Extract the [X, Y] coordinate from the center of the cell holding the provided text.  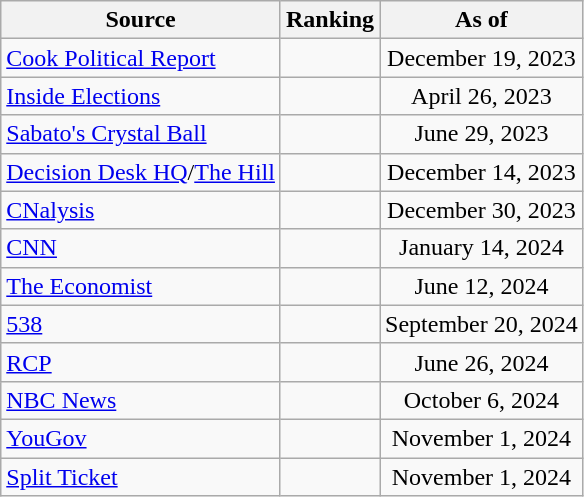
538 [141, 324]
Source [141, 20]
As of [482, 20]
December 19, 2023 [482, 58]
NBC News [141, 400]
The Economist [141, 286]
Inside Elections [141, 96]
April 26, 2023 [482, 96]
CNN [141, 248]
September 20, 2024 [482, 324]
Cook Political Report [141, 58]
YouGov [141, 438]
June 12, 2024 [482, 286]
Decision Desk HQ/The Hill [141, 172]
Sabato's Crystal Ball [141, 134]
RCP [141, 362]
October 6, 2024 [482, 400]
June 29, 2023 [482, 134]
June 26, 2024 [482, 362]
December 30, 2023 [482, 210]
Split Ticket [141, 477]
Ranking [330, 20]
CNalysis [141, 210]
December 14, 2023 [482, 172]
January 14, 2024 [482, 248]
